Find where the given text appears and provide that cell's center as (X, Y) coordinate. 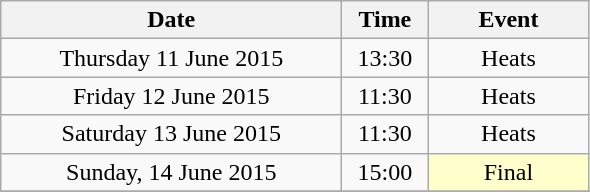
Friday 12 June 2015 (172, 96)
Final (508, 172)
Time (385, 20)
Sunday, 14 June 2015 (172, 172)
Thursday 11 June 2015 (172, 58)
Date (172, 20)
Saturday 13 June 2015 (172, 134)
13:30 (385, 58)
Event (508, 20)
15:00 (385, 172)
